Determine the (x, y) coordinate at the center of the cell enclosing the given text.  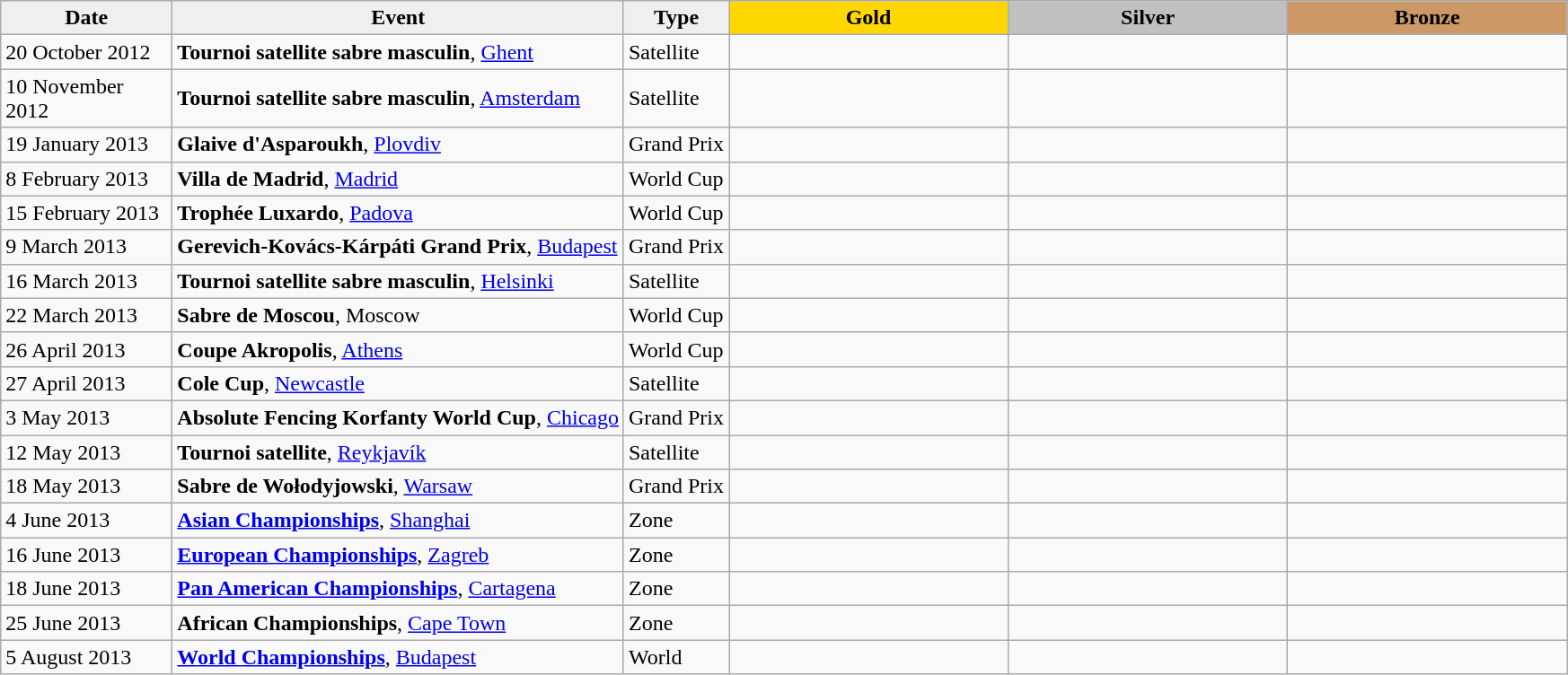
Sabre de Wołodyjowski, Warsaw (399, 487)
12 May 2013 (86, 451)
Tournoi satellite sabre masculin, Amsterdam (399, 99)
27 April 2013 (86, 383)
9 March 2013 (86, 247)
African Championships, Cape Town (399, 623)
20 October 2012 (86, 52)
4 June 2013 (86, 521)
Tournoi satellite, Reykjavík (399, 451)
3 May 2013 (86, 417)
10 November 2012 (86, 99)
Tournoi satellite sabre masculin, Ghent (399, 52)
European Championships, Zagreb (399, 555)
Gerevich-Kovács-Kárpáti Grand Prix, Budapest (399, 247)
26 April 2013 (86, 349)
Glaive d'Asparoukh, Plovdiv (399, 145)
Pan American Championships, Cartagena (399, 589)
Gold (869, 18)
5 August 2013 (86, 657)
15 February 2013 (86, 213)
19 January 2013 (86, 145)
22 March 2013 (86, 315)
Silver (1148, 18)
Asian Championships, Shanghai (399, 521)
Type (675, 18)
World Championships, Budapest (399, 657)
Absolute Fencing Korfanty World Cup, Chicago (399, 417)
Date (86, 18)
Sabre de Moscou, Moscow (399, 315)
Coupe Akropolis, Athens (399, 349)
Event (399, 18)
Cole Cup, Newcastle (399, 383)
25 June 2013 (86, 623)
World (675, 657)
Villa de Madrid, Madrid (399, 179)
Trophée Luxardo, Padova (399, 213)
16 June 2013 (86, 555)
Tournoi satellite sabre masculin, Helsinki (399, 281)
16 March 2013 (86, 281)
18 June 2013 (86, 589)
8 February 2013 (86, 179)
18 May 2013 (86, 487)
Bronze (1428, 18)
